Pinpoint the cell where the given text exists, returning its [x, y] midpoint coordinate. 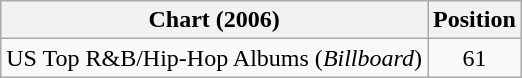
Chart (2006) [214, 20]
61 [475, 58]
Position [475, 20]
US Top R&B/Hip-Hop Albums (Billboard) [214, 58]
